Return (x, y) of the center of cell containing provided text 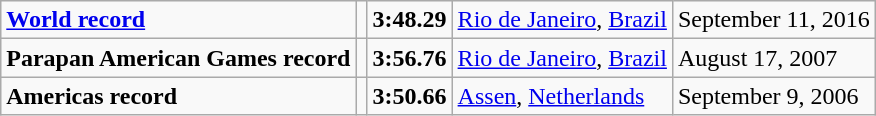
August 17, 2007 (774, 58)
Americas record (178, 96)
3:50.66 (410, 96)
3:48.29 (410, 20)
3:56.76 (410, 58)
September 11, 2016 (774, 20)
September 9, 2006 (774, 96)
World record (178, 20)
Assen, Netherlands (562, 96)
Parapan American Games record (178, 58)
